Detect which cell encompasses the target text, then output its (X, Y) center coordinate. 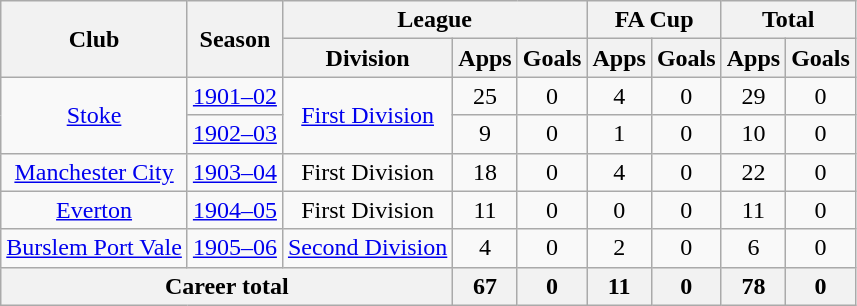
Club (94, 39)
2 (619, 248)
29 (753, 96)
18 (485, 172)
Everton (94, 210)
Season (234, 39)
1905–06 (234, 248)
League (434, 20)
Total (788, 20)
1904–05 (234, 210)
25 (485, 96)
1903–04 (234, 172)
22 (753, 172)
Second Division (367, 248)
6 (753, 248)
1901–02 (234, 96)
Division (367, 58)
67 (485, 286)
1 (619, 134)
Stoke (94, 115)
78 (753, 286)
Manchester City (94, 172)
Burslem Port Vale (94, 248)
1902–03 (234, 134)
Career total (227, 286)
10 (753, 134)
9 (485, 134)
FA Cup (654, 20)
